For the text-containing cell, return its midpoint in [x, y] coordinate format. 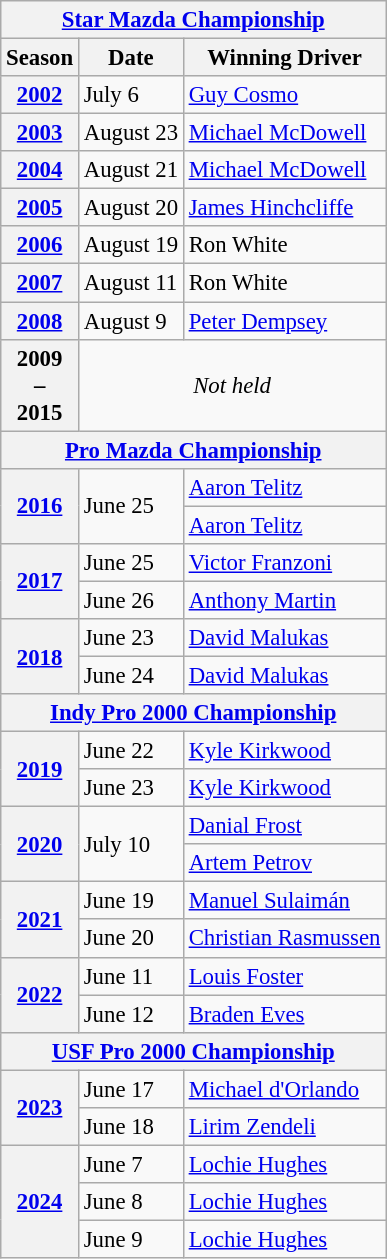
Date [130, 58]
August 11 [130, 283]
2005 [40, 208]
Winning Driver [284, 58]
2016 [40, 506]
Victor Franzoni [284, 563]
August 19 [130, 245]
2007 [40, 283]
2008 [40, 321]
June 24 [130, 675]
2024 [40, 1202]
Braden Eves [284, 1014]
Artem Petrov [284, 863]
2009–2015 [40, 385]
2018 [40, 656]
2021 [40, 920]
July 6 [130, 95]
August 21 [130, 170]
June 12 [130, 1014]
June 11 [130, 976]
2004 [40, 170]
Louis Foster [284, 976]
2022 [40, 994]
June 20 [130, 939]
Peter Dempsey [284, 321]
Season [40, 58]
June 8 [130, 1202]
June 17 [130, 1089]
June 9 [130, 1239]
Not held [232, 385]
James Hinchcliffe [284, 208]
2020 [40, 844]
Star Mazda Championship [194, 20]
June 26 [130, 600]
Christian Rasmussen [284, 939]
2003 [40, 133]
2017 [40, 582]
2019 [40, 770]
August 9 [130, 321]
USF Pro 2000 Championship [194, 1051]
Pro Mazda Championship [194, 450]
Danial Frost [284, 826]
Lirim Zendeli [284, 1127]
July 10 [130, 844]
Michael d'Orlando [284, 1089]
June 18 [130, 1127]
June 22 [130, 751]
2023 [40, 1108]
Manuel Sulaimán [284, 901]
Anthony Martin [284, 600]
Guy Cosmo [284, 95]
2002 [40, 95]
August 23 [130, 133]
2006 [40, 245]
Indy Pro 2000 Championship [194, 713]
June 7 [130, 1164]
August 20 [130, 208]
June 19 [130, 901]
